Capture the cell that displays the provided text and extract its (X, Y) central coordinate. 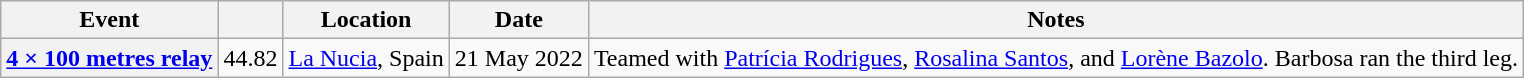
Event (110, 20)
Teamed with Patrícia Rodrigues, Rosalina Santos, and Lorène Bazolo. Barbosa ran the third leg. (1056, 58)
44.82 (250, 58)
La Nucia, Spain (366, 58)
Location (366, 20)
21 May 2022 (518, 58)
Notes (1056, 20)
Date (518, 20)
4 × 100 metres relay (110, 58)
